Find where the given text appears and provide that cell's center as (X, Y) coordinate. 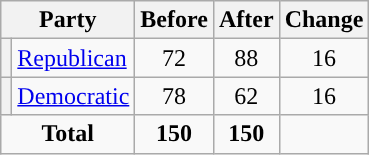
After (246, 20)
Before (174, 20)
Republican (74, 58)
Party (68, 20)
88 (246, 58)
Change (324, 20)
Democratic (74, 96)
72 (174, 58)
62 (246, 96)
Total (68, 134)
78 (174, 96)
